Capture the cell that displays the provided text and extract its (x, y) central coordinate. 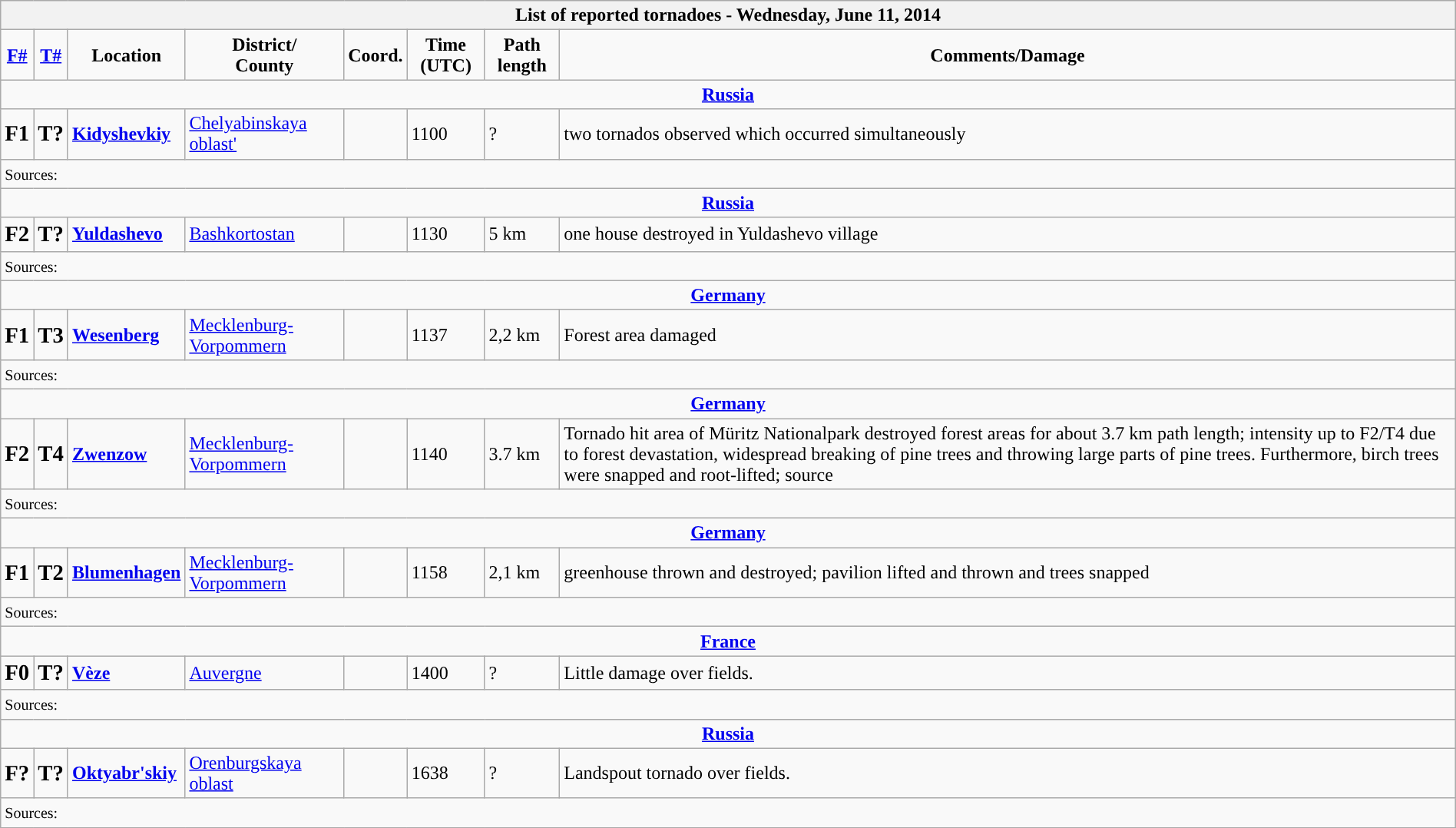
1100 (445, 134)
greenhouse thrown and destroyed; pavilion lifted and thrown and trees snapped (1008, 573)
Time (UTC) (445, 55)
5 km (522, 234)
T2 (51, 573)
Coord. (376, 55)
Yuldashevo (126, 234)
1400 (445, 673)
Bashkortostan (264, 234)
Kidyshevkiy (126, 134)
T# (51, 55)
Oktyabr'skiy (126, 773)
Blumenhagen (126, 573)
List of reported tornadoes - Wednesday, June 11, 2014 (728, 15)
Wesenberg (126, 335)
F# (17, 55)
Orenburgskaya oblast (264, 773)
2,1 km (522, 573)
Auvergne (264, 673)
Vèze (126, 673)
District/County (264, 55)
France (728, 641)
T4 (51, 453)
2,2 km (522, 335)
3.7 km (522, 453)
F0 (17, 673)
Landspout tornado over fields. (1008, 773)
1137 (445, 335)
Comments/Damage (1008, 55)
Location (126, 55)
Little damage over fields. (1008, 673)
Path length (522, 55)
1638 (445, 773)
T3 (51, 335)
Forest area damaged (1008, 335)
one house destroyed in Yuldashevo village (1008, 234)
1158 (445, 573)
Zwenzow (126, 453)
Chelyabinskaya oblast' (264, 134)
two tornados observed which occurred simultaneously (1008, 134)
1140 (445, 453)
F? (17, 773)
1130 (445, 234)
